Determine the [X, Y] coordinate at the center of the cell enclosing the given text.  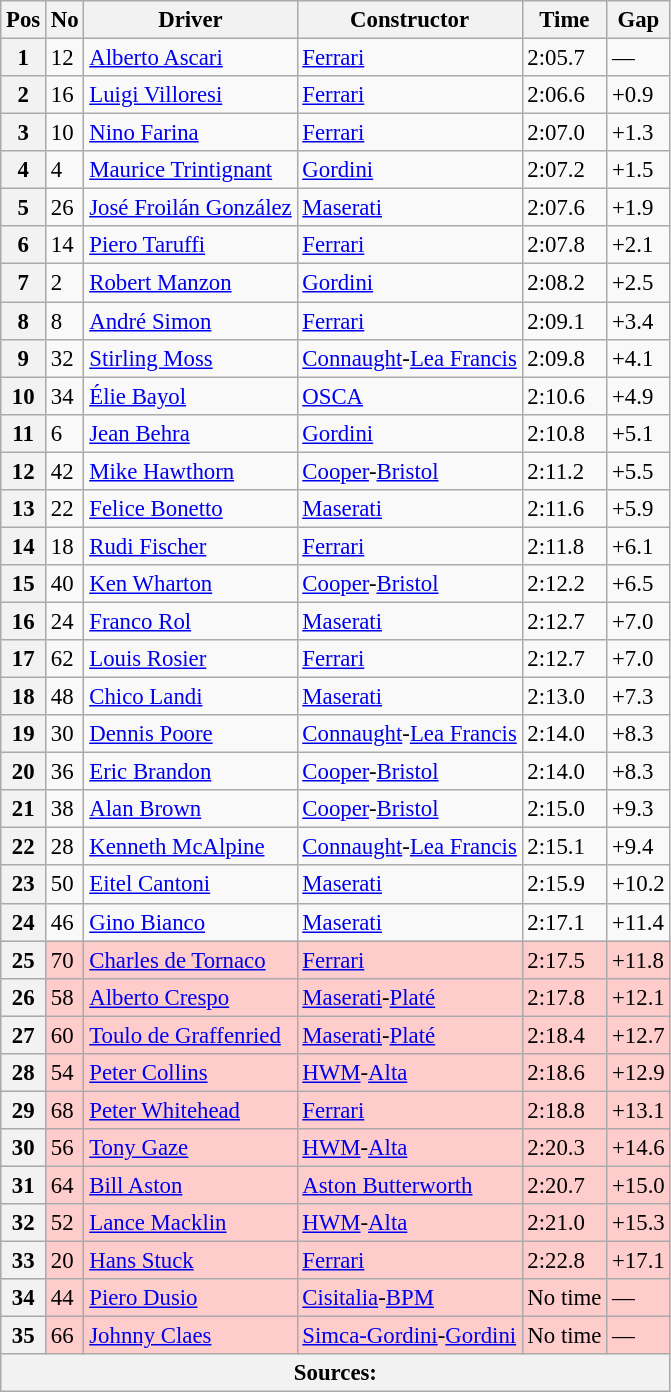
+11.8 [638, 960]
Nino Farina [190, 133]
+14.6 [638, 1148]
+2.1 [638, 245]
7 [24, 283]
Johnny Claes [190, 1336]
+3.4 [638, 321]
+15.0 [638, 1185]
Lance Macklin [190, 1223]
2:07.8 [564, 245]
+12.7 [638, 1035]
+9.4 [638, 847]
68 [65, 1110]
Eitel Cantoni [190, 885]
Peter Whitehead [190, 1110]
+5.1 [638, 433]
62 [65, 659]
+12.9 [638, 1073]
Aston Butterworth [410, 1185]
Kenneth McAlpine [190, 847]
Louis Rosier [190, 659]
2:07.2 [564, 170]
Alberto Ascari [190, 58]
2:17.8 [564, 997]
Piero Dusio [190, 1298]
Pos [24, 20]
70 [65, 960]
38 [65, 809]
2:18.4 [564, 1035]
2:17.1 [564, 922]
Sources: [336, 1373]
Simca-Gordini-Gordini [410, 1336]
15 [24, 584]
2:15.9 [564, 885]
Alan Brown [190, 809]
2:15.1 [564, 847]
46 [65, 922]
2:07.6 [564, 208]
3 [24, 133]
+15.3 [638, 1223]
Chico Landi [190, 697]
+4.1 [638, 358]
2:21.0 [564, 1223]
21 [24, 809]
+11.4 [638, 922]
Bill Aston [190, 1185]
+6.5 [638, 584]
Franco Rol [190, 621]
+10.2 [638, 885]
2:10.6 [564, 396]
56 [65, 1148]
Rudi Fischer [190, 546]
1 [24, 58]
Luigi Villoresi [190, 95]
Driver [190, 20]
Gino Bianco [190, 922]
2:15.0 [564, 809]
66 [65, 1336]
64 [65, 1185]
+6.1 [638, 546]
+9.3 [638, 809]
48 [65, 697]
Tony Gaze [190, 1148]
2:12.2 [564, 584]
2:22.8 [564, 1261]
29 [24, 1110]
Maurice Trintignant [190, 170]
2:13.0 [564, 697]
+1.9 [638, 208]
Eric Brandon [190, 772]
2:20.7 [564, 1185]
35 [24, 1336]
2:09.1 [564, 321]
+5.5 [638, 471]
+7.3 [638, 697]
2:18.8 [564, 1110]
31 [24, 1185]
Dennis Poore [190, 734]
2:17.5 [564, 960]
+2.5 [638, 283]
Jean Behra [190, 433]
2:11.2 [564, 471]
+12.1 [638, 997]
13 [24, 509]
+4.9 [638, 396]
+17.1 [638, 1261]
2:18.6 [564, 1073]
23 [24, 885]
36 [65, 772]
60 [65, 1035]
2:10.8 [564, 433]
Constructor [410, 20]
27 [24, 1035]
2:06.6 [564, 95]
+0.9 [638, 95]
52 [65, 1223]
Mike Hawthorn [190, 471]
Cisitalia-BPM [410, 1298]
2:11.6 [564, 509]
19 [24, 734]
2:20.3 [564, 1148]
58 [65, 997]
Robert Manzon [190, 283]
11 [24, 433]
Felice Bonetto [190, 509]
+5.9 [638, 509]
2:09.8 [564, 358]
André Simon [190, 321]
42 [65, 471]
Time [564, 20]
44 [65, 1298]
Gap [638, 20]
Piero Taruffi [190, 245]
Ken Wharton [190, 584]
2:05.7 [564, 58]
José Froilán González [190, 208]
17 [24, 659]
33 [24, 1261]
Hans Stuck [190, 1261]
54 [65, 1073]
Élie Bayol [190, 396]
5 [24, 208]
2:08.2 [564, 283]
2:07.0 [564, 133]
Alberto Crespo [190, 997]
9 [24, 358]
+1.3 [638, 133]
40 [65, 584]
OSCA [410, 396]
+1.5 [638, 170]
+13.1 [638, 1110]
No [65, 20]
Toulo de Graffenried [190, 1035]
25 [24, 960]
2:11.8 [564, 546]
Charles de Tornaco [190, 960]
Peter Collins [190, 1073]
Stirling Moss [190, 358]
50 [65, 885]
